Detect which cell encompasses the target text, then output its [x, y] center coordinate. 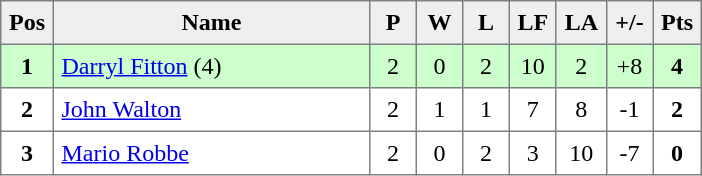
LF [532, 23]
L [486, 23]
-1 [629, 110]
John Walton [211, 110]
P [393, 23]
Pts [677, 23]
7 [532, 110]
W [439, 23]
Darryl Fitton (4) [211, 66]
+8 [629, 66]
Mario Robbe [211, 153]
Pos [27, 23]
4 [677, 66]
-7 [629, 153]
Name [211, 23]
8 [581, 110]
LA [581, 23]
+/- [629, 23]
